Capture the cell that displays the provided text and extract its (x, y) central coordinate. 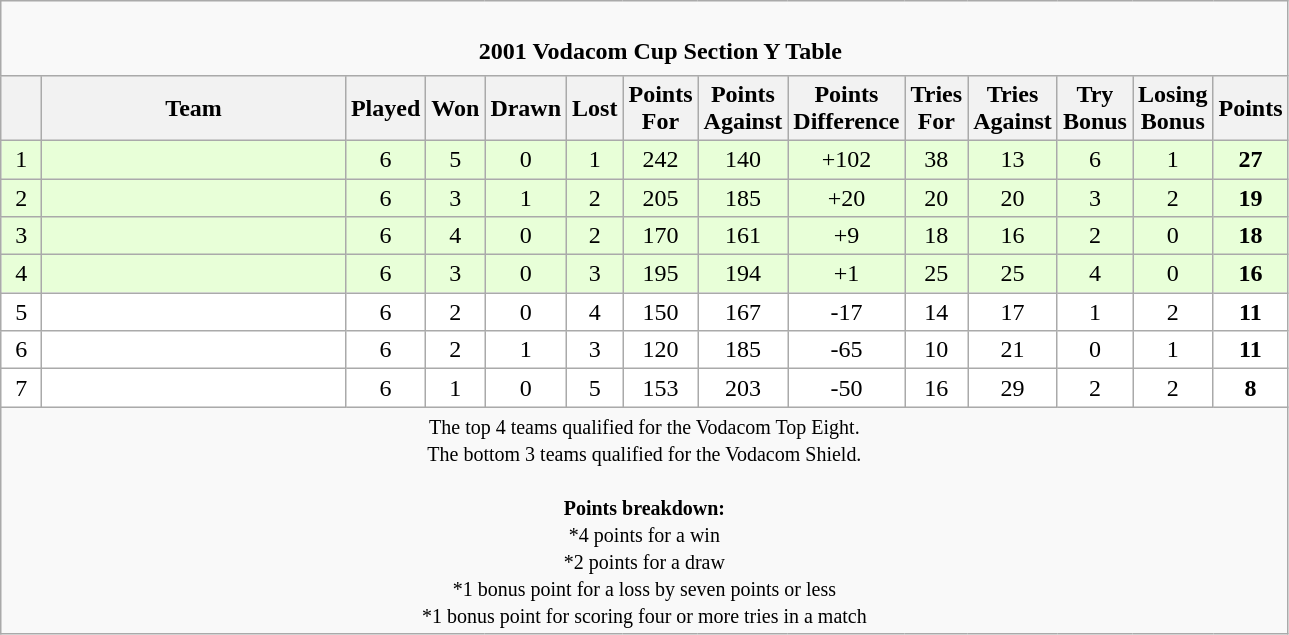
38 (936, 159)
Drawn (526, 108)
Tries Against (1013, 108)
+1 (846, 274)
161 (743, 236)
8 (1250, 388)
205 (660, 197)
-17 (846, 312)
Points For (660, 108)
153 (660, 388)
Points (1250, 108)
+20 (846, 197)
-50 (846, 388)
170 (660, 236)
13 (1013, 159)
19 (1250, 197)
120 (660, 350)
194 (743, 274)
Won (456, 108)
195 (660, 274)
-65 (846, 350)
Tries For (936, 108)
29 (1013, 388)
203 (743, 388)
150 (660, 312)
27 (1250, 159)
+9 (846, 236)
Try Bonus (1094, 108)
7 (22, 388)
Lost (595, 108)
+102 (846, 159)
Played (385, 108)
21 (1013, 350)
14 (936, 312)
Points Difference (846, 108)
Points Against (743, 108)
17 (1013, 312)
10 (936, 350)
Losing Bonus (1172, 108)
167 (743, 312)
Team (194, 108)
242 (660, 159)
140 (743, 159)
